Detect which cell encompasses the target text, then output its [X, Y] center coordinate. 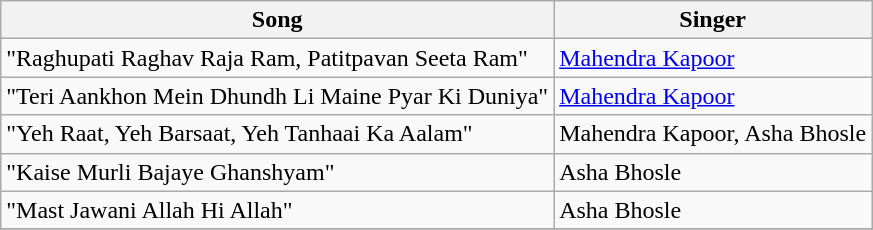
Song [278, 20]
"Yeh Raat, Yeh Barsaat, Yeh Tanhaai Ka Aalam" [278, 134]
Mahendra Kapoor, Asha Bhosle [713, 134]
"Kaise Murli Bajaye Ghanshyam" [278, 172]
"Mast Jawani Allah Hi Allah" [278, 210]
"Raghupati Raghav Raja Ram, Patitpavan Seeta Ram" [278, 58]
Singer [713, 20]
"Teri Aankhon Mein Dhundh Li Maine Pyar Ki Duniya" [278, 96]
